Return [x, y] of the center of cell containing provided text 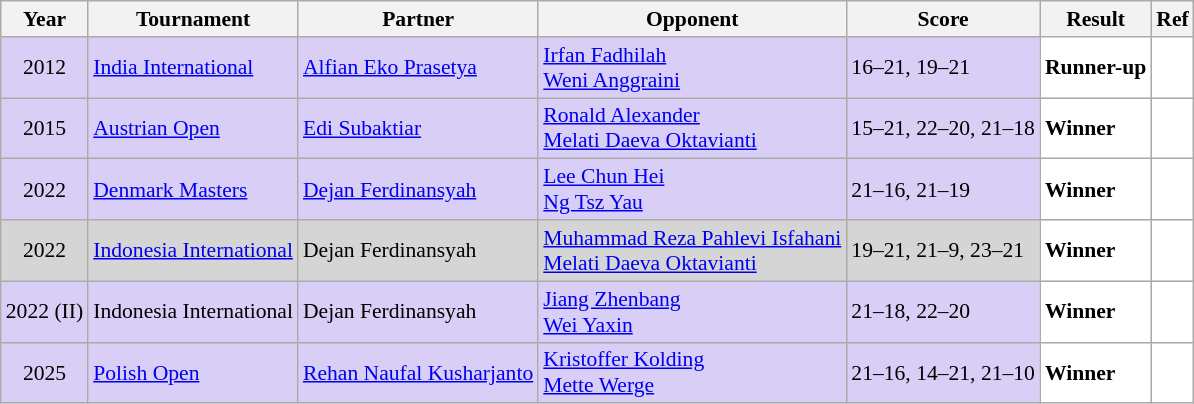
16–21, 19–21 [943, 68]
Kristoffer Kolding Mette Werge [692, 372]
Alfian Eko Prasetya [418, 68]
Denmark Masters [193, 190]
Runner-up [1096, 68]
Partner [418, 19]
Polish Open [193, 372]
Muhammad Reza Pahlevi Isfahani Melati Daeva Oktavianti [692, 250]
2022 (II) [44, 312]
21–16, 14–21, 21–10 [943, 372]
2025 [44, 372]
Irfan Fadhilah Weni Anggraini [692, 68]
Result [1096, 19]
Score [943, 19]
Tournament [193, 19]
Ronald Alexander Melati Daeva Oktavianti [692, 128]
19–21, 21–9, 23–21 [943, 250]
Lee Chun Hei Ng Tsz Yau [692, 190]
Rehan Naufal Kusharjanto [418, 372]
Ref [1172, 19]
Austrian Open [193, 128]
2015 [44, 128]
Edi Subaktiar [418, 128]
21–18, 22–20 [943, 312]
15–21, 22–20, 21–18 [943, 128]
2012 [44, 68]
Jiang Zhenbang Wei Yaxin [692, 312]
Year [44, 19]
India International [193, 68]
21–16, 21–19 [943, 190]
Opponent [692, 19]
